Pinpoint the cell where the given text exists, returning its [X, Y] midpoint coordinate. 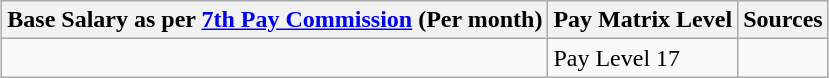
Sources [784, 20]
Pay Matrix Level [643, 20]
Pay Level 17 [643, 58]
Base Salary as per 7th Pay Commission (Per month) [275, 20]
